For the text-containing cell, return its midpoint in [x, y] coordinate format. 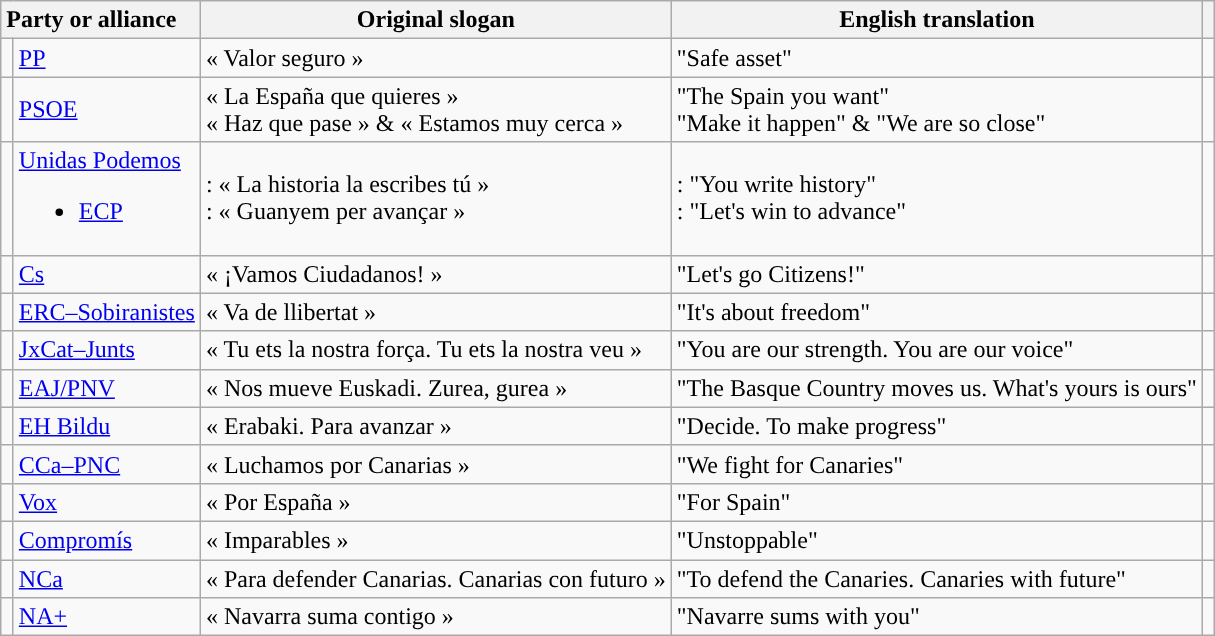
EH Bildu [106, 426]
: « La historia la escribes tú »: « Guanyem per avançar » [436, 198]
« Por España » [436, 502]
"Decide. To make progress" [936, 426]
"You are our strength. You are our voice" [936, 350]
NA+ [106, 617]
« Imparables » [436, 540]
PP [106, 58]
"To defend the Canaries. Canaries with future" [936, 579]
CCa–PNC [106, 464]
Original slogan [436, 20]
"Navarre sums with you" [936, 617]
"It's about freedom" [936, 312]
"We fight for Canaries" [936, 464]
JxCat–Junts [106, 350]
Party or alliance [101, 20]
"Let's go Citizens!" [936, 274]
« Navarra suma contigo » [436, 617]
"Safe asset" [936, 58]
« Para defender Canarias. Canarias con futuro » [436, 579]
« Va de llibertat » [436, 312]
« ¡Vamos Ciudadanos! » [436, 274]
"The Spain you want""Make it happen" & "We are so close" [936, 110]
Vox [106, 502]
NCa [106, 579]
ERC–Sobiranistes [106, 312]
: "You write history": "Let's win to advance" [936, 198]
« Tu ets la nostra força. Tu ets la nostra veu » [436, 350]
« Nos mueve Euskadi. Zurea, gurea » [436, 388]
PSOE [106, 110]
"The Basque Country moves us. What's yours is ours" [936, 388]
EAJ/PNV [106, 388]
Unidas PodemosECP [106, 198]
"Unstoppable" [936, 540]
Compromís [106, 540]
English translation [936, 20]
Cs [106, 274]
"For Spain" [936, 502]
« Erabaki. Para avanzar » [436, 426]
« Luchamos por Canarias » [436, 464]
« La España que quieres »« Haz que pase » & « Estamos muy cerca » [436, 110]
« Valor seguro » [436, 58]
